Return (X, Y) of the center of cell containing provided text 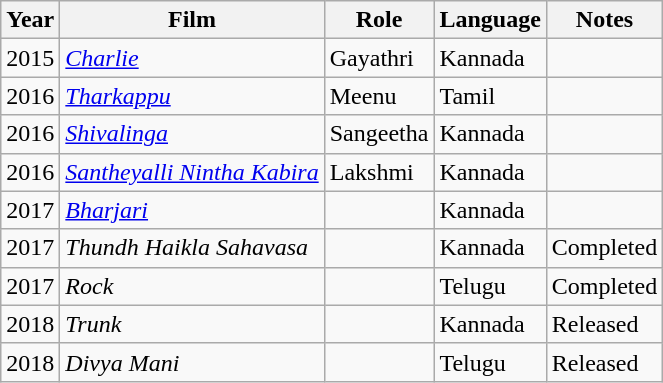
Role (379, 20)
Tamil (490, 96)
Gayathri (379, 58)
Language (490, 20)
Rock (192, 286)
Shivalinga (192, 134)
Trunk (192, 324)
Santheyalli Nintha Kabira (192, 172)
Meenu (379, 96)
Tharkappu (192, 96)
Notes (604, 20)
Bharjari (192, 210)
Sangeetha (379, 134)
Year (30, 20)
2015 (30, 58)
Divya Mani (192, 362)
Lakshmi (379, 172)
Film (192, 20)
Thundh Haikla Sahavasa (192, 248)
Charlie (192, 58)
